From the cell containing the given text, extract its center point as [X, Y] coordinate. 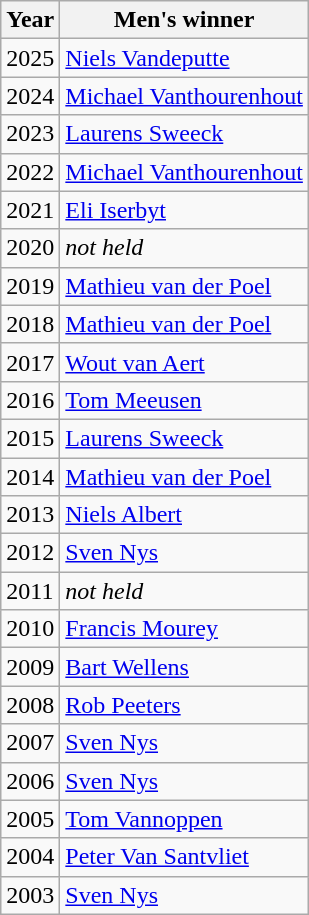
Tom Meeusen [184, 400]
2020 [30, 248]
Bart Wellens [184, 667]
Francis Mourey [184, 629]
Men's winner [184, 20]
Niels Albert [184, 515]
2016 [30, 400]
2021 [30, 210]
2019 [30, 286]
2018 [30, 324]
Peter Van Santvliet [184, 857]
Eli Iserbyt [184, 210]
2013 [30, 515]
2023 [30, 134]
2003 [30, 895]
Tom Vannoppen [184, 819]
2025 [30, 58]
2024 [30, 96]
Year [30, 20]
2022 [30, 172]
2010 [30, 629]
2004 [30, 857]
2012 [30, 553]
2006 [30, 781]
2009 [30, 667]
Rob Peeters [184, 705]
2017 [30, 362]
2005 [30, 819]
Niels Vandeputte [184, 58]
Wout van Aert [184, 362]
2008 [30, 705]
2011 [30, 591]
2015 [30, 438]
2014 [30, 477]
2007 [30, 743]
